Locate the cell with the specified text and output its [x, y] center coordinate. 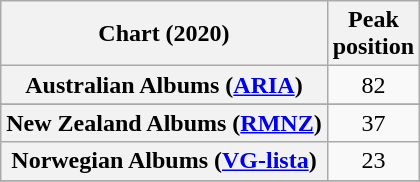
Australian Albums (ARIA) [164, 85]
New Zealand Albums (RMNZ) [164, 123]
Chart (2020) [164, 34]
82 [373, 85]
Peakposition [373, 34]
Norwegian Albums (VG-lista) [164, 161]
37 [373, 123]
23 [373, 161]
